Scan for the cell matching the given text and deliver its (X, Y) coordinate at center. 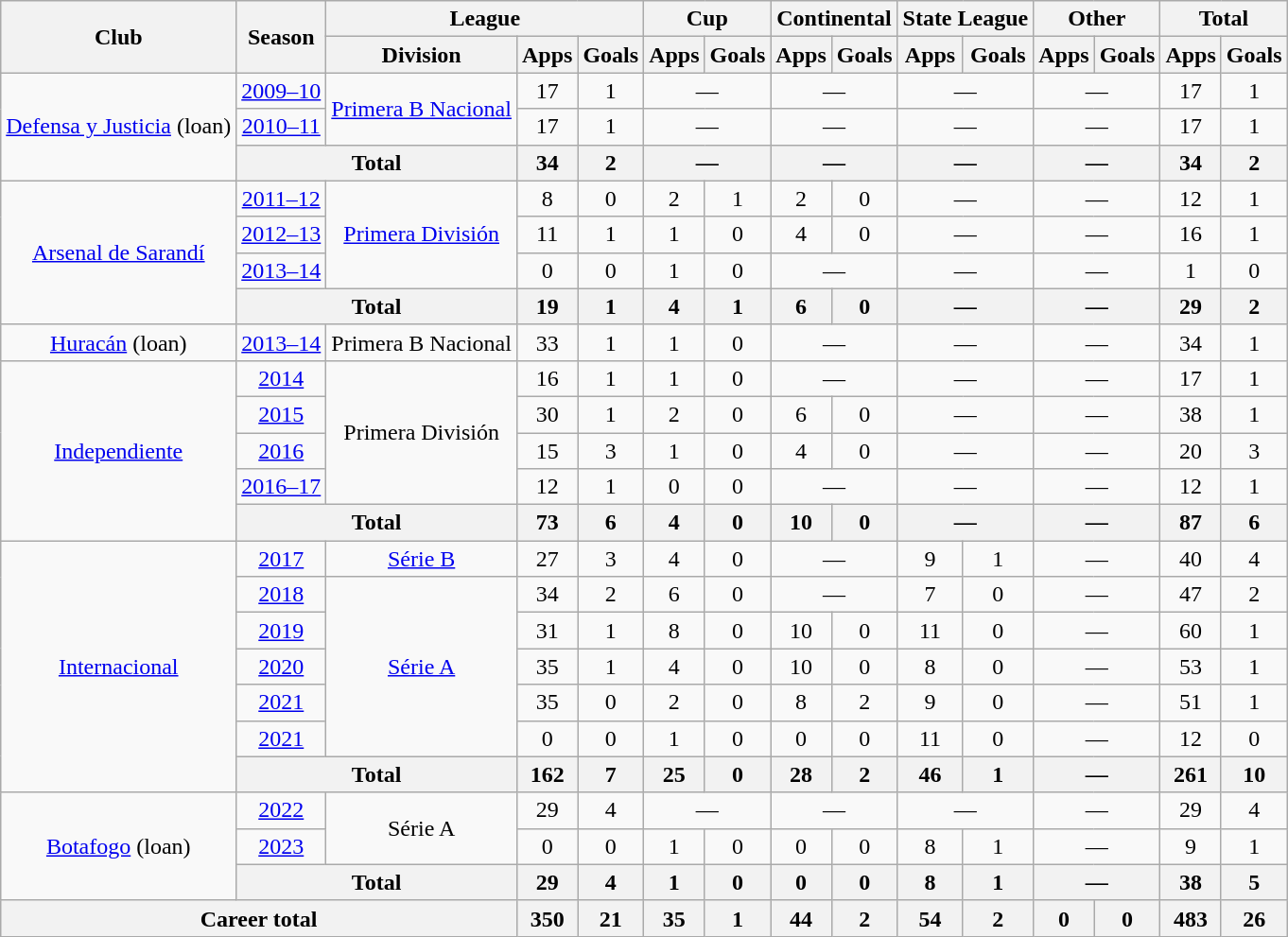
25 (674, 774)
2022 (282, 810)
73 (547, 523)
2014 (282, 378)
5 (1254, 882)
Other (1097, 19)
Club (119, 37)
2016 (282, 451)
31 (547, 631)
87 (1191, 523)
40 (1191, 559)
2017 (282, 559)
2015 (282, 414)
350 (547, 918)
Huracán (loan) (119, 342)
26 (1254, 918)
2011–12 (282, 199)
Arsenal de Sarandí (119, 252)
League (485, 19)
46 (931, 774)
2009–10 (282, 91)
51 (1191, 703)
2019 (282, 631)
30 (547, 414)
Season (282, 37)
2012–13 (282, 234)
2010–11 (282, 127)
28 (801, 774)
Série B (422, 559)
15 (547, 451)
2023 (282, 846)
20 (1191, 451)
162 (547, 774)
44 (801, 918)
2016–17 (282, 487)
21 (611, 918)
Independiente (119, 450)
27 (547, 559)
Defensa y Justicia (loan) (119, 127)
2020 (282, 667)
54 (931, 918)
Botafogo (loan) (119, 846)
State League (966, 19)
60 (1191, 631)
Career total (259, 918)
2018 (282, 595)
Division (422, 55)
47 (1191, 595)
Continental (834, 19)
483 (1191, 918)
19 (547, 306)
53 (1191, 667)
Internacional (119, 667)
Cup (707, 19)
33 (547, 342)
261 (1191, 774)
